Pinpoint the cell where the given text exists, returning its (X, Y) midpoint coordinate. 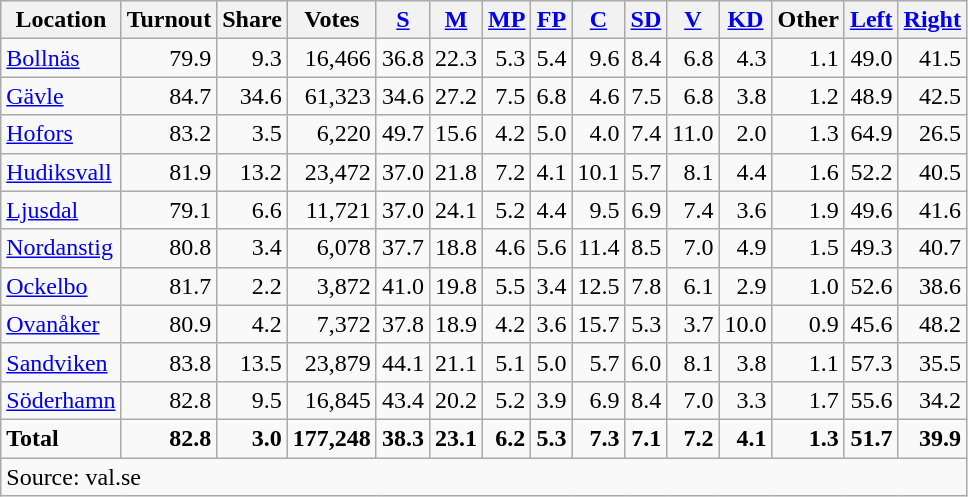
5.5 (507, 286)
27.2 (456, 96)
23,472 (332, 172)
0.9 (808, 324)
49.6 (871, 210)
80.8 (169, 248)
44.1 (402, 362)
42.5 (932, 96)
3,872 (332, 286)
40.5 (932, 172)
6.6 (252, 210)
23,879 (332, 362)
5.1 (507, 362)
Ljusdal (61, 210)
9.6 (598, 58)
4.0 (598, 134)
64.9 (871, 134)
Söderhamn (61, 400)
45.6 (871, 324)
18.8 (456, 248)
1.7 (808, 400)
80.9 (169, 324)
7.8 (646, 286)
Sandviken (61, 362)
Bollnäs (61, 58)
Gävle (61, 96)
39.9 (932, 438)
2.2 (252, 286)
5.6 (552, 248)
55.6 (871, 400)
Votes (332, 20)
37.8 (402, 324)
26.5 (932, 134)
3.9 (552, 400)
11,721 (332, 210)
83.8 (169, 362)
177,248 (332, 438)
81.7 (169, 286)
Share (252, 20)
16,466 (332, 58)
1.0 (808, 286)
24.1 (456, 210)
3.3 (746, 400)
MP (507, 20)
5.4 (552, 58)
9.3 (252, 58)
49.0 (871, 58)
81.9 (169, 172)
10.1 (598, 172)
M (456, 20)
C (598, 20)
41.5 (932, 58)
SD (646, 20)
22.3 (456, 58)
11.0 (693, 134)
2.9 (746, 286)
Total (61, 438)
20.2 (456, 400)
1.6 (808, 172)
7.3 (598, 438)
3.0 (252, 438)
Ovanåker (61, 324)
1.2 (808, 96)
41.6 (932, 210)
48.9 (871, 96)
49.3 (871, 248)
36.8 (402, 58)
52.6 (871, 286)
16,845 (332, 400)
79.1 (169, 210)
57.3 (871, 362)
15.7 (598, 324)
Ockelbo (61, 286)
Nordanstig (61, 248)
12.5 (598, 286)
84.7 (169, 96)
21.8 (456, 172)
49.7 (402, 134)
51.7 (871, 438)
18.9 (456, 324)
Turnout (169, 20)
3.7 (693, 324)
6.1 (693, 286)
8.5 (646, 248)
3.5 (252, 134)
6,220 (332, 134)
19.8 (456, 286)
2.0 (746, 134)
Left (871, 20)
15.6 (456, 134)
13.5 (252, 362)
34.2 (932, 400)
6,078 (332, 248)
Right (932, 20)
13.2 (252, 172)
52.2 (871, 172)
38.6 (932, 286)
79.9 (169, 58)
43.4 (402, 400)
21.1 (456, 362)
6.2 (507, 438)
Other (808, 20)
Source: val.se (484, 477)
4.3 (746, 58)
83.2 (169, 134)
38.3 (402, 438)
6.0 (646, 362)
35.5 (932, 362)
48.2 (932, 324)
41.0 (402, 286)
7.1 (646, 438)
10.0 (746, 324)
7,372 (332, 324)
V (693, 20)
FP (552, 20)
40.7 (932, 248)
37.7 (402, 248)
23.1 (456, 438)
KD (746, 20)
Hofors (61, 134)
S (402, 20)
11.4 (598, 248)
Hudiksvall (61, 172)
61,323 (332, 96)
1.5 (808, 248)
1.9 (808, 210)
4.9 (746, 248)
Location (61, 20)
